Return [x, y] of the center of cell containing provided text 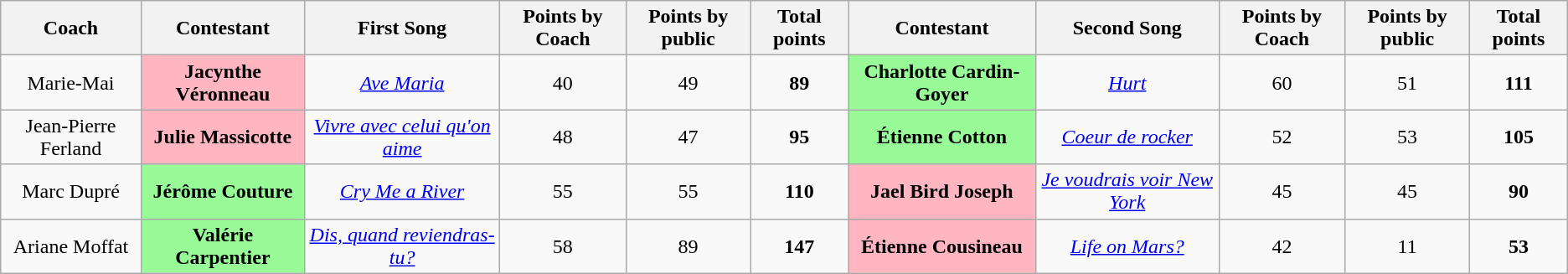
Je voudrais voir New York [1127, 191]
Second Song [1127, 28]
105 [1519, 137]
Marie-Mai [71, 82]
Charlotte Cardin-Goyer [942, 82]
110 [799, 191]
147 [799, 246]
Julie Massicotte [223, 137]
95 [799, 137]
Ariane Moffat [71, 246]
111 [1519, 82]
Coeur de rocker [1127, 137]
Valérie Carpentier [223, 246]
51 [1407, 82]
Étienne Cotton [942, 137]
40 [563, 82]
49 [689, 82]
Jérôme Couture [223, 191]
Life on Mars? [1127, 246]
Dis, quand reviendras-tu? [402, 246]
48 [563, 137]
90 [1519, 191]
47 [689, 137]
Jacynthe Véronneau [223, 82]
52 [1282, 137]
42 [1282, 246]
Jean-Pierre Ferland [71, 137]
58 [563, 246]
Cry Me a River [402, 191]
Coach [71, 28]
Hurt [1127, 82]
60 [1282, 82]
Jael Bird Joseph [942, 191]
Ave Maria [402, 82]
Marc Dupré [71, 191]
Étienne Cousineau [942, 246]
First Song [402, 28]
Vivre avec celui qu'on aime [402, 137]
11 [1407, 246]
